Detect which cell encompasses the target text, then output its [X, Y] center coordinate. 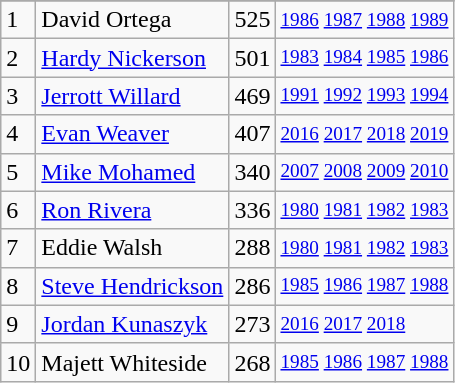
2 [18, 58]
Majett Whiteside [132, 362]
Jerrott Willard [132, 96]
525 [252, 20]
Eddie Walsh [132, 248]
1986 1987 1988 1989 [364, 20]
8 [18, 286]
1 [18, 20]
501 [252, 58]
268 [252, 362]
1983 1984 1985 1986 [364, 58]
4 [18, 134]
10 [18, 362]
3 [18, 96]
Mike Mohamed [132, 172]
469 [252, 96]
Hardy Nickerson [132, 58]
286 [252, 286]
Steve Hendrickson [132, 286]
5 [18, 172]
273 [252, 324]
6 [18, 210]
Jordan Kunaszyk [132, 324]
David Ortega [132, 20]
407 [252, 134]
7 [18, 248]
1991 1992 1993 1994 [364, 96]
340 [252, 172]
Evan Weaver [132, 134]
2007 2008 2009 2010 [364, 172]
2016 2017 2018 [364, 324]
2016 2017 2018 2019 [364, 134]
336 [252, 210]
9 [18, 324]
288 [252, 248]
Ron Rivera [132, 210]
